Find where the given text appears and provide that cell's center as (X, Y) coordinate. 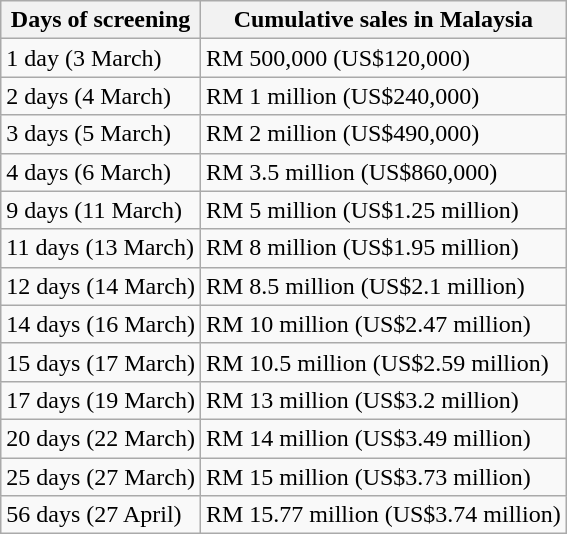
RM 10.5 million (US$2.59 million) (383, 362)
Days of screening (101, 20)
RM 5 million (US$1.25 million) (383, 210)
11 days (13 March) (101, 248)
15 days (17 March) (101, 362)
RM 1 million (US$240,000) (383, 96)
2 days (4 March) (101, 96)
RM 8 million (US$1.95 million) (383, 248)
RM 14 million (US$3.49 million) (383, 438)
RM 15.77 million (US$3.74 million) (383, 515)
25 days (27 March) (101, 477)
Cumulative sales in Malaysia (383, 20)
12 days (14 March) (101, 286)
RM 15 million (US$3.73 million) (383, 477)
RM 3.5 million (US$860,000) (383, 172)
RM 2 million (US$490,000) (383, 134)
RM 10 million (US$2.47 million) (383, 324)
14 days (16 March) (101, 324)
17 days (19 March) (101, 400)
3 days (5 March) (101, 134)
4 days (6 March) (101, 172)
RM 8.5 million (US$2.1 million) (383, 286)
1 day (3 March) (101, 58)
9 days (11 March) (101, 210)
RM 500,000 (US$120,000) (383, 58)
20 days (22 March) (101, 438)
RM 13 million (US$3.2 million) (383, 400)
56 days (27 April) (101, 515)
